Pinpoint the cell where the given text exists, returning its [X, Y] midpoint coordinate. 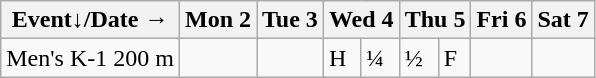
Event↓/Date → [90, 20]
Men's K-1 200 m [90, 58]
½ [418, 58]
Tue 3 [290, 20]
Wed 4 [361, 20]
¼ [380, 58]
Thu 5 [435, 20]
Sat 7 [563, 20]
H [342, 58]
Fri 6 [502, 20]
F [454, 58]
Mon 2 [218, 20]
